Detect which cell encompasses the target text, then output its [x, y] center coordinate. 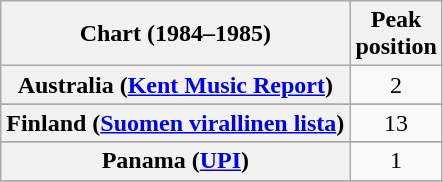
Chart (1984–1985) [176, 34]
1 [396, 161]
13 [396, 123]
Panama (UPI) [176, 161]
Australia (Kent Music Report) [176, 85]
Finland (Suomen virallinen lista) [176, 123]
Peakposition [396, 34]
2 [396, 85]
